Pinpoint the cell where the given text exists, returning its [X, Y] midpoint coordinate. 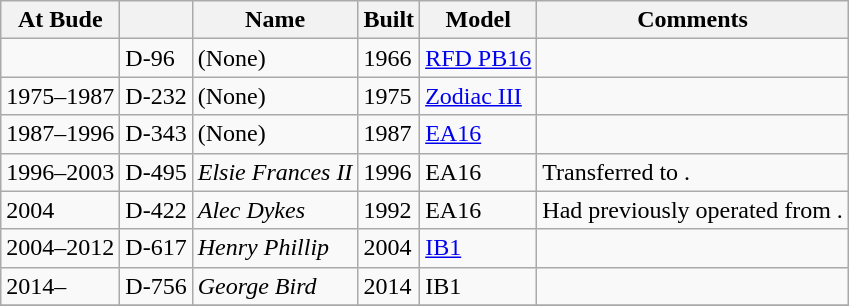
D-232 [156, 96]
2014 [389, 286]
D-343 [156, 134]
Had previously operated from . [693, 210]
RFD PB16 [478, 58]
1996 [389, 172]
1987 [389, 134]
1975–1987 [60, 96]
2004–2012 [60, 248]
Transferred to . [693, 172]
1987–1996 [60, 134]
Built [389, 20]
D-96 [156, 58]
Elsie Frances II [275, 172]
D-756 [156, 286]
2014– [60, 286]
Zodiac III [478, 96]
George Bird [275, 286]
D-422 [156, 210]
1992 [389, 210]
D-617 [156, 248]
1996–2003 [60, 172]
Name [275, 20]
Alec Dykes [275, 210]
Comments [693, 20]
1975 [389, 96]
At Bude [60, 20]
Henry Phillip [275, 248]
1966 [389, 58]
Model [478, 20]
D-495 [156, 172]
